Return the [x, y] coordinate for the center point of the cell that contains the specified text.  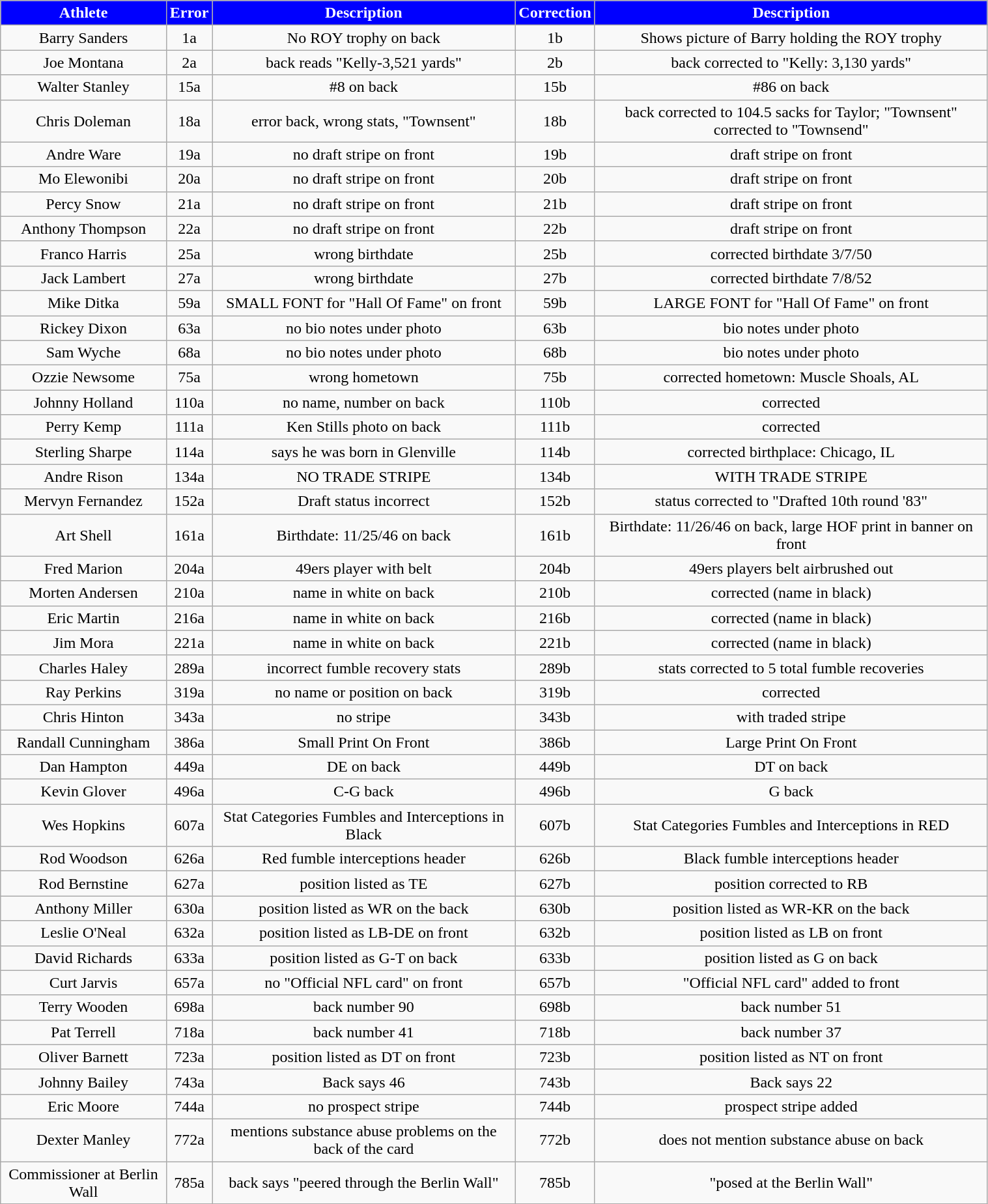
Jack Lambert [83, 278]
Commissioner at Berlin Wall [83, 1183]
LARGE FONT for "Hall Of Fame" on front [791, 303]
SMALL FONT for "Hall Of Fame" on front [363, 303]
49ers players belt airbrushed out [791, 568]
152b [555, 501]
18a [189, 121]
back number 41 [363, 1032]
incorrect fumble recovery stats [363, 667]
449a [189, 767]
corrected birthplace: Chicago, IL [791, 452]
C-G back [363, 792]
Birthdate: 11/26/46 on back, large HOF print in banner on front [791, 535]
#8 on back [363, 87]
DE on back [363, 767]
19b [555, 154]
110b [555, 402]
Back says 46 [363, 1082]
position corrected to RB [791, 884]
2b [555, 63]
Error [189, 13]
22b [555, 229]
Johnny Holland [83, 402]
Mike Ditka [83, 303]
corrected hometown: Muscle Shoals, AL [791, 378]
Ray Perkins [83, 692]
607b [555, 826]
WITH TRADE STRIPE [791, 477]
15a [189, 87]
David Richards [83, 958]
position listed as WR on the back [363, 908]
Oliver Barnett [83, 1057]
68a [189, 353]
49ers player with belt [363, 568]
289a [189, 667]
Kevin Glover [83, 792]
114b [555, 452]
744a [189, 1106]
110a [189, 402]
221a [189, 643]
Randall Cunningham [83, 742]
630a [189, 908]
Perry Kemp [83, 427]
position listed as TE [363, 884]
633b [555, 958]
743a [189, 1082]
with traded stripe [791, 717]
back says "peered through the Berlin Wall" [363, 1183]
319a [189, 692]
Andre Rison [83, 477]
27b [555, 278]
632b [555, 933]
698b [555, 1007]
68b [555, 353]
25b [555, 253]
75a [189, 378]
position listed as G on back [791, 958]
21b [555, 204]
back number 90 [363, 1007]
134a [189, 477]
#86 on back [791, 87]
Red fumble interceptions header [363, 859]
DT on back [791, 767]
27a [189, 278]
error back, wrong stats, "Townsent" [363, 121]
Birthdate: 11/25/46 on back [363, 535]
Franco Harris [83, 253]
59b [555, 303]
496a [189, 792]
632a [189, 933]
19a [189, 154]
Sterling Sharpe [83, 452]
position listed as LB-DE on front [363, 933]
Stat Categories Fumbles and Interceptions in Black [363, 826]
216b [555, 618]
289b [555, 667]
161a [189, 535]
No ROY trophy on back [363, 38]
319b [555, 692]
Charles Haley [83, 667]
785b [555, 1183]
position listed as DT on front [363, 1057]
343a [189, 717]
Ozzie Newsome [83, 378]
Mo Elewonibi [83, 179]
Anthony Miller [83, 908]
Chris Hinton [83, 717]
Joe Montana [83, 63]
2a [189, 63]
75b [555, 378]
position listed as WR-KR on the back [791, 908]
Black fumble interceptions header [791, 859]
Rod Bernstine [83, 884]
718a [189, 1032]
607a [189, 826]
Rod Woodson [83, 859]
no prospect stripe [363, 1106]
wrong hometown [363, 378]
Art Shell [83, 535]
111a [189, 427]
Chris Doleman [83, 121]
Dexter Manley [83, 1140]
114a [189, 452]
210b [555, 593]
216a [189, 618]
Draft status incorrect [363, 501]
no name or position on back [363, 692]
627a [189, 884]
627b [555, 884]
63b [555, 328]
Large Print On Front [791, 742]
Eric Martin [83, 618]
prospect stripe added [791, 1106]
back reads "Kelly-3,521 yards" [363, 63]
15b [555, 87]
204b [555, 568]
1b [555, 38]
"posed at the Berlin Wall" [791, 1183]
back number 51 [791, 1007]
Morten Andersen [83, 593]
Back says 22 [791, 1082]
111b [555, 427]
"Official NFL card" added to front [791, 983]
back number 37 [791, 1032]
Andre Ware [83, 154]
698a [189, 1007]
723b [555, 1057]
496b [555, 792]
no name, number on back [363, 402]
Shows picture of Barry holding the ROY trophy [791, 38]
343b [555, 717]
134b [555, 477]
657a [189, 983]
63a [189, 328]
1a [189, 38]
386b [555, 742]
Mervyn Fernandez [83, 501]
Curt Jarvis [83, 983]
no stripe [363, 717]
657b [555, 983]
Percy Snow [83, 204]
20b [555, 179]
Walter Stanley [83, 87]
stats corrected to 5 total fumble recoveries [791, 667]
Jim Mora [83, 643]
221b [555, 643]
says he was born in Glenville [363, 452]
626b [555, 859]
152a [189, 501]
772a [189, 1140]
Fred Marion [83, 568]
723a [189, 1057]
718b [555, 1032]
25a [189, 253]
NO TRADE STRIPE [363, 477]
Rickey Dixon [83, 328]
status corrected to "Drafted 10th round '83" [791, 501]
772b [555, 1140]
Pat Terrell [83, 1032]
no "Official NFL card" on front [363, 983]
position listed as LB on front [791, 933]
744b [555, 1106]
Johnny Bailey [83, 1082]
22a [189, 229]
20a [189, 179]
Dan Hampton [83, 767]
Barry Sanders [83, 38]
18b [555, 121]
Terry Wooden [83, 1007]
Stat Categories Fumbles and Interceptions in RED [791, 826]
449b [555, 767]
Wes Hopkins [83, 826]
does not mention substance abuse on back [791, 1140]
Sam Wyche [83, 353]
corrected birthdate 3/7/50 [791, 253]
Ken Stills photo on back [363, 427]
back corrected to "Kelly: 3,130 yards" [791, 63]
633a [189, 958]
210a [189, 593]
785a [189, 1183]
386a [189, 742]
Eric Moore [83, 1106]
G back [791, 792]
161b [555, 535]
59a [189, 303]
mentions substance abuse problems on the back of the card [363, 1140]
Correction [555, 13]
back corrected to 104.5 sacks for Taylor; "Townsent" corrected to "Townsend" [791, 121]
204a [189, 568]
position listed as NT on front [791, 1057]
Athlete [83, 13]
630b [555, 908]
626a [189, 859]
corrected birthdate 7/8/52 [791, 278]
position listed as G-T on back [363, 958]
21a [189, 204]
Anthony Thompson [83, 229]
743b [555, 1082]
Small Print On Front [363, 742]
Leslie O'Neal [83, 933]
